Pinpoint the cell where the given text exists, returning its [X, Y] midpoint coordinate. 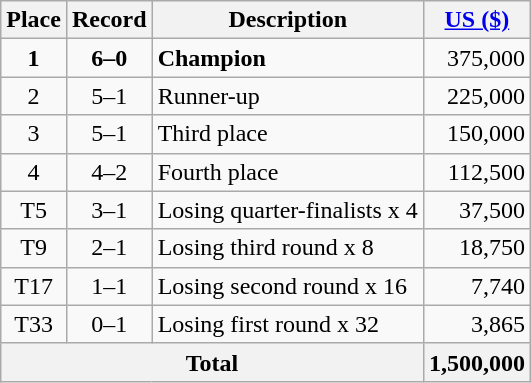
Description [288, 20]
Total [212, 362]
1–1 [109, 286]
Record [109, 20]
225,000 [476, 96]
Losing third round x 8 [288, 248]
Losing second round x 16 [288, 286]
US ($) [476, 20]
18,750 [476, 248]
3,865 [476, 324]
Champion [288, 58]
T33 [34, 324]
Losing first round x 32 [288, 324]
112,500 [476, 172]
3 [34, 134]
T9 [34, 248]
6–0 [109, 58]
375,000 [476, 58]
1 [34, 58]
150,000 [476, 134]
37,500 [476, 210]
1,500,000 [476, 362]
0–1 [109, 324]
4–2 [109, 172]
Losing quarter-finalists x 4 [288, 210]
4 [34, 172]
7,740 [476, 286]
2 [34, 96]
Runner-up [288, 96]
T5 [34, 210]
Fourth place [288, 172]
3–1 [109, 210]
Third place [288, 134]
Place [34, 20]
T17 [34, 286]
2–1 [109, 248]
